Pinpoint the cell where the given text exists, returning its [x, y] midpoint coordinate. 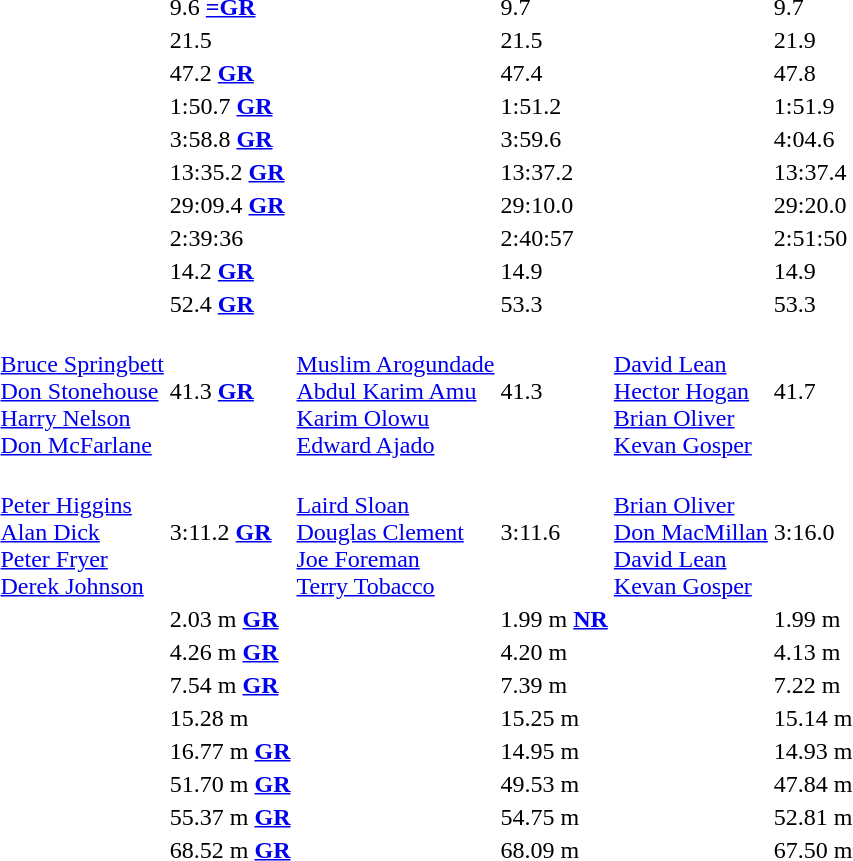
Muslim ArogundadeAbdul Karim AmuKarim OlowuEdward Ajado [396, 391]
3:58.8 GR [230, 139]
52.4 GR [230, 304]
Brian OliverDon MacMillanDavid LeanKevan Gosper [690, 532]
53.3 [554, 304]
41.3 [554, 391]
3:59.6 [554, 139]
2:39:36 [230, 238]
3:11.2 GR [230, 532]
7.54 m GR [230, 685]
14.95 m [554, 751]
47.4 [554, 73]
47.2 GR [230, 73]
13:37.2 [554, 172]
15.25 m [554, 718]
41.3 GR [230, 391]
1:50.7 GR [230, 106]
4.20 m [554, 652]
1.99 m NR [554, 619]
55.37 m GR [230, 817]
13:35.2 GR [230, 172]
4.26 m GR [230, 652]
16.77 m GR [230, 751]
14.2 GR [230, 271]
David LeanHector HoganBrian OliverKevan Gosper [690, 391]
7.39 m [554, 685]
2.03 m GR [230, 619]
29:10.0 [554, 205]
49.53 m [554, 784]
2:40:57 [554, 238]
15.28 m [230, 718]
1:51.2 [554, 106]
29:09.4 GR [230, 205]
Laird SloanDouglas ClementJoe ForemanTerry Tobacco [396, 532]
51.70 m GR [230, 784]
3:11.6 [554, 532]
14.9 [554, 271]
54.75 m [554, 817]
